Return the [X, Y] coordinate for the center point of the cell that contains the specified text.  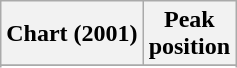
Chart (2001) [72, 34]
Peakposition [189, 34]
